Return (x, y) of the center of cell containing provided text 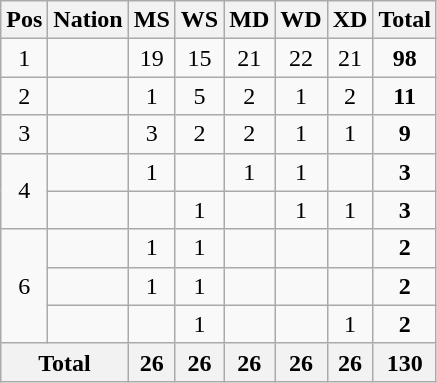
9 (405, 134)
WD (301, 20)
Nation (88, 20)
22 (301, 58)
130 (405, 362)
4 (24, 191)
MD (250, 20)
11 (405, 96)
6 (24, 286)
15 (199, 58)
MS (152, 20)
5 (199, 96)
XD (350, 20)
WS (199, 20)
Pos (24, 20)
19 (152, 58)
98 (405, 58)
